Locate the cell with the specified text and output its (X, Y) center coordinate. 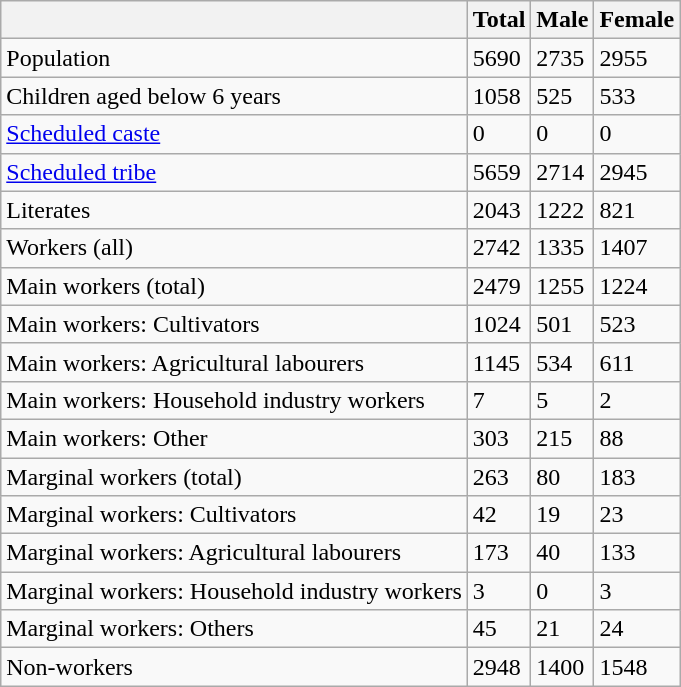
2 (637, 400)
Marginal workers: Agricultural labourers (234, 553)
Workers (all) (234, 248)
7 (499, 400)
Population (234, 58)
533 (637, 96)
2479 (499, 286)
263 (499, 477)
1058 (499, 96)
5690 (499, 58)
2955 (637, 58)
5659 (499, 172)
1024 (499, 324)
303 (499, 438)
1224 (637, 286)
Literates (234, 210)
534 (562, 362)
2742 (499, 248)
Main workers: Agricultural labourers (234, 362)
2945 (637, 172)
133 (637, 553)
80 (562, 477)
1145 (499, 362)
215 (562, 438)
525 (562, 96)
Scheduled tribe (234, 172)
183 (637, 477)
Main workers (total) (234, 286)
2948 (499, 667)
1335 (562, 248)
Main workers: Other (234, 438)
1222 (562, 210)
Male (562, 20)
Non-workers (234, 667)
Total (499, 20)
Marginal workers: Others (234, 629)
Children aged below 6 years (234, 96)
173 (499, 553)
611 (637, 362)
2714 (562, 172)
24 (637, 629)
88 (637, 438)
821 (637, 210)
523 (637, 324)
40 (562, 553)
1407 (637, 248)
2735 (562, 58)
2043 (499, 210)
501 (562, 324)
Marginal workers (total) (234, 477)
23 (637, 515)
Female (637, 20)
21 (562, 629)
Marginal workers: Household industry workers (234, 591)
1255 (562, 286)
19 (562, 515)
Scheduled caste (234, 134)
Main workers: Household industry workers (234, 400)
45 (499, 629)
1548 (637, 667)
42 (499, 515)
1400 (562, 667)
Marginal workers: Cultivators (234, 515)
Main workers: Cultivators (234, 324)
5 (562, 400)
